From the cell containing the given text, extract its center point as [X, Y] coordinate. 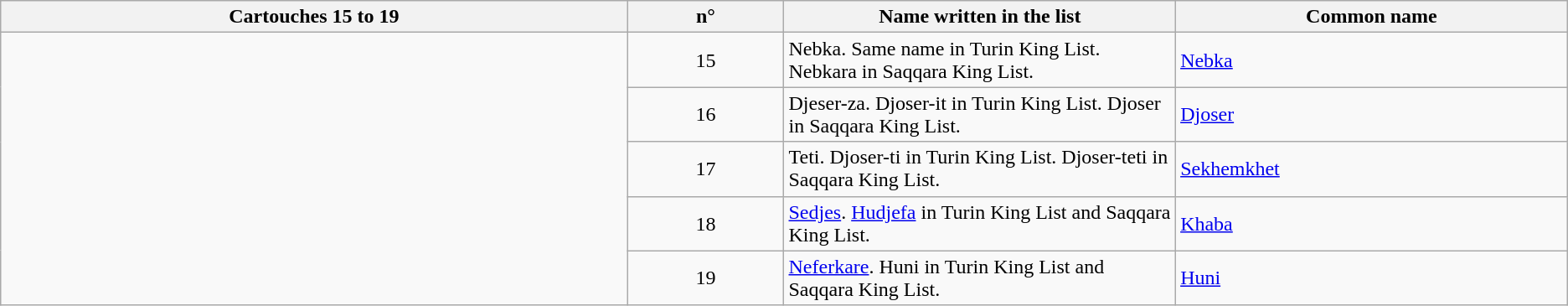
Huni [1372, 278]
Teti. Djoser-ti in Turin King List. Djoser-teti in Saqqara King List. [980, 169]
Common name [1372, 17]
Nebka [1372, 60]
Name written in the list [980, 17]
Khaba [1372, 223]
Nebka. Same name in Turin King List. Nebkara in Saqqara King List. [980, 60]
19 [705, 278]
17 [705, 169]
Cartouches 15 to 19 [314, 17]
Djeser-za. Djoser-it in Turin King List. Djoser in Saqqara King List. [980, 114]
16 [705, 114]
15 [705, 60]
Neferkare. Huni in Turin King List and Saqqara King List. [980, 278]
18 [705, 223]
Sedjes. Hudjefa in Turin King List and Saqqara King List. [980, 223]
Djoser [1372, 114]
n° [705, 17]
Sekhemkhet [1372, 169]
